Extract the [X, Y] coordinate from the center of the cell holding the provided text.  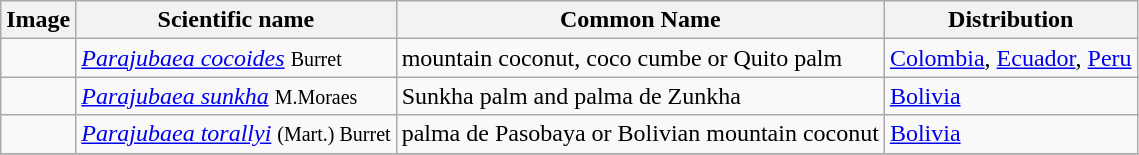
palma de Pasobaya or Bolivian mountain coconut [640, 134]
Parajubaea cocoides Burret [236, 58]
Parajubaea sunkha M.Moraes [236, 96]
Scientific name [236, 20]
mountain coconut, coco cumbe or Quito palm [640, 58]
Image [38, 20]
Sunkha palm and palma de Zunkha [640, 96]
Common Name [640, 20]
Parajubaea torallyi (Mart.) Burret [236, 134]
Distribution [1010, 20]
Colombia, Ecuador, Peru [1010, 58]
